Output the [x, y] coordinate of the center of the cell containing the given text.  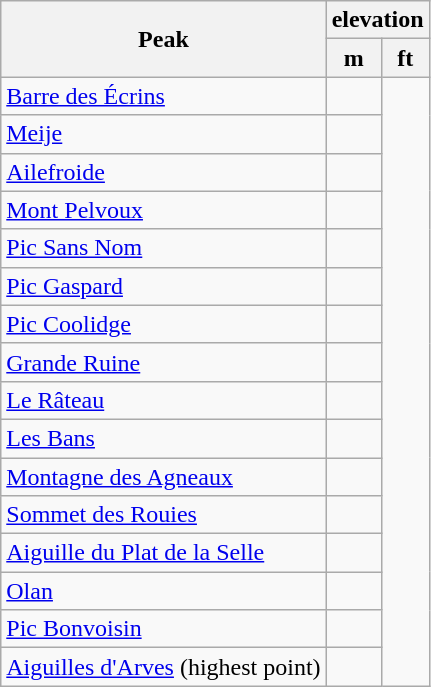
Les Bans [164, 438]
Montagne des Agneaux [164, 477]
Ailefroide [164, 172]
Pic Gaspard [164, 286]
Mont Pelvoux [164, 210]
Peak [164, 39]
elevation [378, 20]
Aiguilles d'Arves (highest point) [164, 667]
Pic Sans Nom [164, 248]
Barre des Écrins [164, 96]
Le Râteau [164, 400]
ft [405, 58]
m [354, 58]
Aiguille du Plat de la Selle [164, 553]
Olan [164, 591]
Sommet des Rouies [164, 515]
Grande Ruine [164, 362]
Pic Coolidge [164, 324]
Pic Bonvoisin [164, 629]
Meije [164, 134]
